For the text-containing cell, return its midpoint in (x, y) coordinate format. 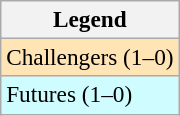
Futures (1–0) (90, 95)
Legend (90, 19)
Challengers (1–0) (90, 57)
